Scan for the cell matching the given text and deliver its [x, y] coordinate at center. 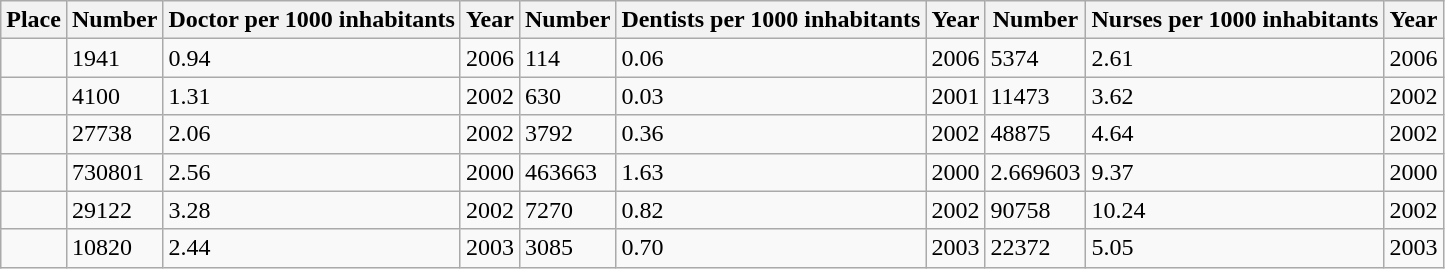
1.63 [771, 172]
1.31 [312, 96]
3.62 [1235, 96]
3085 [567, 248]
5374 [1036, 58]
2001 [956, 96]
11473 [1036, 96]
29122 [114, 210]
114 [567, 58]
0.06 [771, 58]
Place [34, 20]
7270 [567, 210]
48875 [1036, 134]
9.37 [1235, 172]
0.70 [771, 248]
463663 [567, 172]
0.36 [771, 134]
22372 [1036, 248]
0.94 [312, 58]
2.56 [312, 172]
10.24 [1235, 210]
10820 [114, 248]
5.05 [1235, 248]
4.64 [1235, 134]
90758 [1036, 210]
27738 [114, 134]
2.61 [1235, 58]
3.28 [312, 210]
Nurses per 1000 inhabitants [1235, 20]
2.06 [312, 134]
0.03 [771, 96]
3792 [567, 134]
4100 [114, 96]
0.82 [771, 210]
1941 [114, 58]
730801 [114, 172]
Doctor per 1000 inhabitants [312, 20]
630 [567, 96]
2.44 [312, 248]
2.669603 [1036, 172]
Dentists per 1000 inhabitants [771, 20]
